Output the (x, y) coordinate of the center of the cell containing the given text.  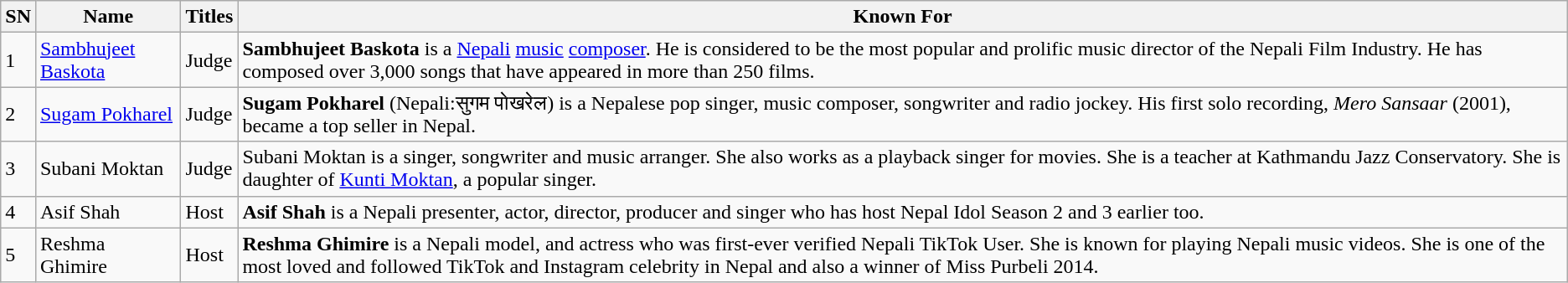
Name (107, 17)
2 (18, 114)
Sambhujeet Baskota (107, 60)
Asif Shah (107, 212)
SN (18, 17)
Reshma Ghimire (107, 255)
Subani Moktan (107, 169)
1 (18, 60)
4 (18, 212)
Titles (209, 17)
Asif Shah is a Nepali presenter, actor, director, producer and singer who has host Nepal Idol Season 2 and 3 earlier too. (903, 212)
Sugam Pokharel (107, 114)
5 (18, 255)
3 (18, 169)
Known For (903, 17)
